Determine the [x, y] coordinate at the center of the cell enclosing the given text.  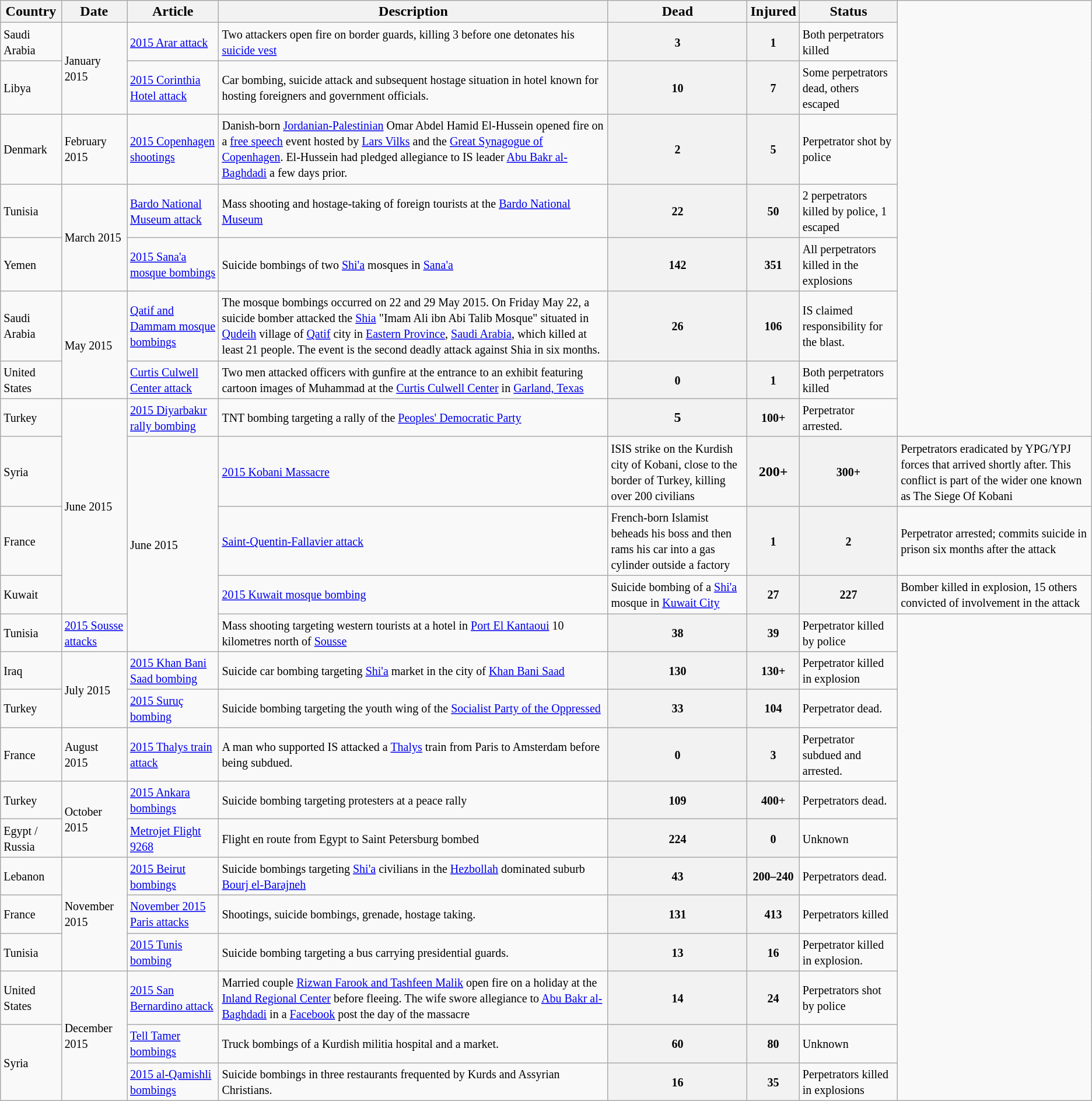
Perpetrator killed by police [848, 632]
100+ [773, 418]
Denmark [31, 149]
2015 Corinthia Hotel attack [173, 88]
27 [773, 594]
2015 Ankara bombings [173, 801]
Injured [773, 12]
Iraq [31, 671]
Perpetrator dead. [848, 708]
200+ [773, 471]
All perpetrators killed in the explosions [848, 264]
Suicide bombing targeting a bus carrying presidential guards. [413, 952]
Bomber killed in explosion, 15 others convicted of involvement in the attack [995, 594]
Description [413, 12]
February 2015 [94, 149]
130+ [773, 671]
May 2015 [94, 345]
2015 Diyarbakır rally bombing [173, 418]
351 [773, 264]
Mass shooting and hostage-taking of foreign tourists at the Bardo National Museum [413, 211]
Suicide bombing of a Shi'a mosque in Kuwait City [678, 594]
38 [678, 632]
Suicide bombing targeting the youth wing of the Socialist Party of the Oppressed [413, 708]
November 2015 [94, 914]
2015 Kuwait mosque bombing [413, 594]
Egypt / Russia [31, 838]
39 [773, 632]
35 [773, 1082]
Tell Tamer bombings [173, 1043]
Perpetrator arrested. [848, 418]
Date [94, 12]
2015 Thalys train attack [173, 754]
22 [678, 211]
Suicide bombings of two Shi'a mosques in Sana'a [413, 264]
10 [678, 88]
Dead [678, 12]
300+ [848, 471]
2 perpetrators killed by police, 1 escaped [848, 211]
Truck bombings of a Kurdish militia hospital and a market. [413, 1043]
Some perpetrators dead, others escaped [848, 88]
Country [31, 12]
26 [678, 326]
Lebanon [31, 876]
227 [848, 594]
14 [678, 998]
Perpetrators killed in explosions [848, 1082]
March 2015 [94, 237]
Curtis Culwell Center attack [173, 379]
13 [678, 952]
2015 Sana'a mosque bombings [173, 264]
Perpetrator subdued and arrested. [848, 754]
109 [678, 801]
A man who supported IS attacked a Thalys train from Paris to Amsterdam before being subdued. [413, 754]
131 [678, 914]
Yemen [31, 264]
Car bombing, suicide attack and subsequent hostage situation in hotel known for hosting foreigners and government officials. [413, 88]
Two attackers open fire on border guards, killing 3 before one detonates his suicide vest [413, 42]
2015 Arar attack [173, 42]
2015 Suruç bombing [173, 708]
TNT bombing targeting a rally of the Peoples' Democratic Party [413, 418]
130 [678, 671]
Status [848, 12]
Article [173, 12]
Perpetrators shot by police [848, 998]
Perpetrators eradicated by YPG/YPJ forces that arrived shortly after. This conflict is part of the wider one known as The Siege Of Kobani [995, 471]
2015 Khan Bani Saad bombing [173, 671]
104 [773, 708]
Saint-Quentin-Fallavier attack [413, 540]
Suicide bombings in three restaurants frequented by Kurds and Assyrian Christians. [413, 1082]
Perpetrators killed [848, 914]
November 2015 Paris attacks [173, 914]
January 2015 [94, 69]
24 [773, 998]
7 [773, 88]
August 2015 [94, 754]
October 2015 [94, 819]
December 2015 [94, 1036]
60 [678, 1043]
200–240 [773, 876]
Perpetrator arrested; commits suicide in prison six months after the attack [995, 540]
2015 Tunis bombing [173, 952]
French-born Islamist beheads his boss and then rams his car into a gas cylinder outside a factory [678, 540]
2015 San Bernardino attack [173, 998]
2015 Beirut bombings [173, 876]
Kuwait [31, 594]
Libya [31, 88]
2015 Sousse attacks [94, 632]
Perpetrator killed in explosion. [848, 952]
2015 al-Qamishli bombings [173, 1082]
Perpetrator killed in explosion [848, 671]
106 [773, 326]
400+ [773, 801]
50 [773, 211]
Flight en route from Egypt to Saint Petersburg bombed [413, 838]
80 [773, 1043]
Perpetrator shot by police [848, 149]
413 [773, 914]
July 2015 [94, 690]
Shootings, suicide bombings, grenade, hostage taking. [413, 914]
Metrojet Flight 9268 [173, 838]
ISIS strike on the Kurdish city of Kobani, close to the border of Turkey, killing over 200 civilians [678, 471]
2015 Kobani Massacre [413, 471]
Suicide bombings targeting Shi'a civilians in the Hezbollah dominated suburb Bourj el-Barajneh [413, 876]
IS claimed responsibility for the blast. [848, 326]
224 [678, 838]
Bardo National Museum attack [173, 211]
2015 Copenhagen shootings [173, 149]
Suicide bombing targeting protesters at a peace rally [413, 801]
Suicide car bombing targeting Shi'a market in the city of Khan Bani Saad [413, 671]
33 [678, 708]
Mass shooting targeting western tourists at a hotel in Port El Kantaoui 10 kilometres north of Sousse [413, 632]
43 [678, 876]
142 [678, 264]
Qatif and Dammam mosque bombings [173, 326]
